Return the (X, Y) coordinate for the center point of the cell that contains the specified text.  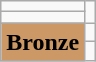
Bronze (43, 42)
